Identify which cell holds the provided text, then report its [X, Y] central coordinate. 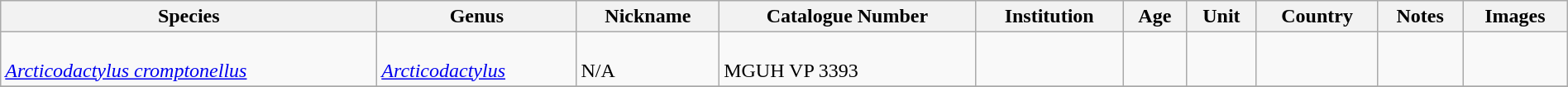
Nickname [648, 17]
Catalogue Number [848, 17]
Arcticodactylus [476, 60]
MGUH VP 3393 [848, 60]
Images [1515, 17]
Country [1317, 17]
Unit [1222, 17]
Institution [1049, 17]
Genus [476, 17]
Arcticodactylus cromptonellus [189, 60]
Species [189, 17]
Age [1154, 17]
Notes [1421, 17]
N/A [648, 60]
